Output the (X, Y) coordinate of the center of the cell containing the given text.  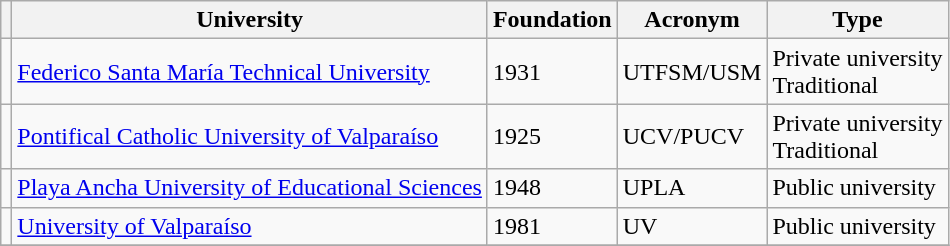
Federico Santa María Technical University (250, 72)
1948 (552, 188)
1981 (552, 226)
UPLA (692, 188)
1931 (552, 72)
UTFSM/USM (692, 72)
University of Valparaíso (250, 226)
Acronym (692, 20)
UV (692, 226)
1925 (552, 136)
Foundation (552, 20)
UCV/PUCV (692, 136)
Pontifical Catholic University of Valparaíso (250, 136)
University (250, 20)
Type (858, 20)
Playa Ancha University of Educational Sciences (250, 188)
